For the text-containing cell, return its midpoint in (X, Y) coordinate format. 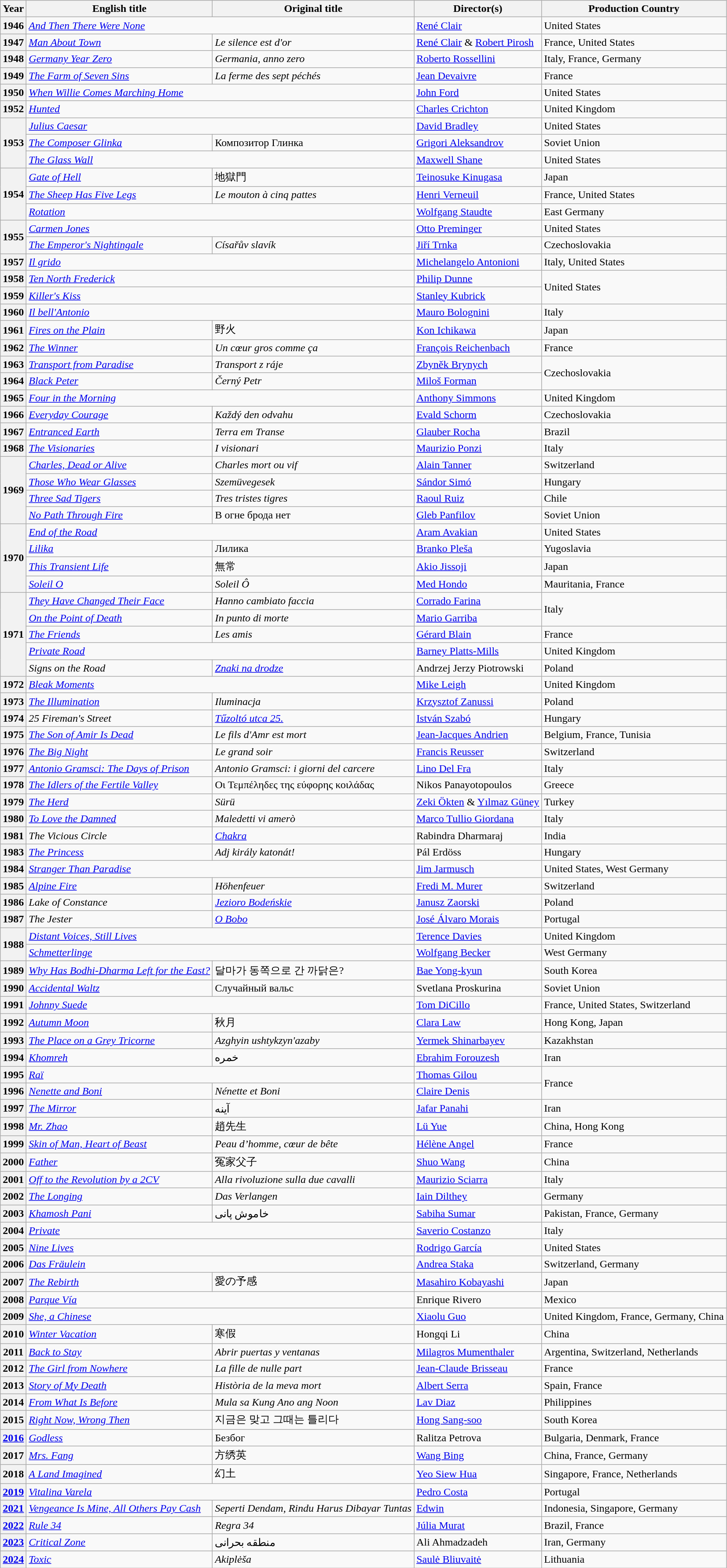
Accidental Waltz (120, 988)
1965 (13, 398)
China, Hong Kong (634, 1127)
Distant Voices, Still Lives (220, 936)
Vitalina Varela (220, 1492)
Pakistan, France, Germany (634, 1214)
This Transient Life (120, 567)
La ferme des sept péchés (313, 76)
Seperti Dendam, Rindu Harus Dibayar Tuntas (313, 1509)
The Vicious Circle (120, 835)
Charles mort ou vif (313, 465)
United Kingdom, France, Germany, China (634, 1316)
1947 (13, 42)
Jim Jarmusch (478, 869)
1973 (13, 701)
Akiplėša (313, 1559)
Rodrigo García (478, 1247)
Signs on the Road (120, 668)
English title (120, 9)
Yermek Shinarbayev (478, 1040)
Tom DiCillo (478, 1005)
Gleb Panfilov (478, 515)
2010 (13, 1334)
愛の予感 (313, 1282)
Hanno cambiato faccia (313, 601)
1994 (13, 1058)
Znaki na drodze (313, 668)
2009 (13, 1316)
Everyday Courage (120, 415)
Zeki Ökten & Yılmaz Güney (478, 802)
Man About Town (120, 42)
Italy, United States (634, 262)
Germany Year Zero (120, 59)
1952 (13, 109)
Nenette and Boni (120, 1091)
Szemüvegesek (313, 482)
Khomreh (120, 1058)
Janusz Zaorski (478, 903)
Abrir puertas y ventanas (313, 1352)
Hongqi Li (478, 1334)
2017 (13, 1456)
Vengeance Is Mine, All Others Pay Cash (120, 1509)
Entranced Earth (120, 431)
Enrique Rivero (478, 1300)
無常 (313, 567)
Why Has Bodhi-Dharma Left for the East? (120, 971)
Mauritania, France (634, 584)
Jean-Jacques Andrien (478, 735)
Hunted (220, 109)
Charles Crichton (478, 109)
Tűzoltó utca 25. (313, 718)
1991 (13, 1005)
Le mouton à cinq pattes (313, 195)
Mauro Bolognini (478, 312)
2014 (13, 1402)
1992 (13, 1023)
Mario Garriba (478, 617)
Lav Diaz (478, 1402)
Jiří Trnka (478, 245)
Alla rivoluzione sulla due cavalli (313, 1180)
Adj király katonát! (313, 852)
Le fils d'Amr est mort (313, 735)
Off to the Revolution by a 2CV (120, 1180)
Il grido (220, 262)
I visionari (313, 448)
Barney Platts-Mills (478, 651)
Milagros Mumenthaler (478, 1352)
1986 (13, 903)
2008 (13, 1300)
Regra 34 (313, 1525)
1946 (13, 26)
Philippines (634, 1402)
1960 (13, 312)
Germania, anno zero (313, 59)
István Szabó (478, 718)
1959 (13, 295)
Hélène Angel (478, 1144)
趙先生 (313, 1127)
Kazakhstan (634, 1040)
Krzysztof Zanussi (478, 701)
Evald Schorm (478, 415)
1998 (13, 1127)
The Mirror (120, 1109)
Transport z ráje (313, 364)
The Friends (120, 635)
Tres tristes tigres (313, 499)
Pedro Costa (478, 1492)
On the Point of Death (120, 617)
1978 (13, 785)
1954 (13, 194)
Ten North Frederick (220, 279)
Clara Law (478, 1023)
Azghyin ushtykzyn'azaby (313, 1040)
Schmetterlinge (220, 953)
달마가 동쪽으로 간 까닭은? (313, 971)
Alain Tanner (478, 465)
The Emperor's Nightingale (120, 245)
2024 (13, 1559)
Nikos Panayotopoulos (478, 785)
India (634, 835)
2001 (13, 1180)
Switzerland, Germany (634, 1264)
В огне брода нет (313, 515)
Lake of Constance (120, 903)
Antonio Gramsci: The Days of Prison (120, 768)
Production Country (634, 9)
1968 (13, 448)
The Longing (120, 1197)
The Girl from Nowhere (120, 1369)
Marco Tullio Giordana (478, 819)
France, United States, Switzerland (634, 1005)
The Jester (120, 919)
To Love the Damned (120, 819)
Лилика (313, 549)
Chakra (313, 835)
Raoul Ruiz (478, 499)
1958 (13, 279)
2005 (13, 1247)
1990 (13, 988)
1989 (13, 971)
Iran, Germany (634, 1542)
Jafar Panahi (478, 1109)
Maurizio Sciarra (478, 1180)
Otto Preminger (478, 228)
Toxic (120, 1559)
Brazil (634, 431)
Hong Kong, Japan (634, 1023)
Das Verlangen (313, 1197)
Peau d’homme, cœur de bête (313, 1144)
1987 (13, 919)
Thomas Gilou (478, 1075)
Mrs. Fang (120, 1456)
Chile (634, 499)
Sürü (313, 802)
Philip Dunne (478, 279)
Greece (634, 785)
Fires on the Plain (120, 330)
Οι Τεμπέληδες της εύφορης κοιλάδας (313, 785)
No Path Through Fire (120, 515)
David Bradley (478, 126)
2003 (13, 1214)
Yeo Siew Hua (478, 1474)
Mr. Zhao (120, 1127)
1962 (13, 348)
The Princess (120, 852)
Those Who Wear Glasses (120, 482)
Masahiro Kobayashi (478, 1282)
Italy, France, Germany (634, 59)
1999 (13, 1144)
West Germany (634, 953)
Julius Caesar (220, 126)
Germany (634, 1197)
Случайный вальс (313, 988)
Ebrahim Forouzesh (478, 1058)
Andrea Staka (478, 1264)
United States, West Germany (634, 869)
Wang Bing (478, 1456)
Bulgaria, Denmark, France (634, 1438)
Khamosh Pani (120, 1214)
O Bobo (313, 919)
Turkey (634, 802)
خمره (313, 1058)
1981 (13, 835)
Terra em Transe (313, 431)
秋月 (313, 1023)
Císařův slavík (313, 245)
1970 (13, 558)
2021 (13, 1509)
Das Fräulein (220, 1264)
1972 (13, 685)
Carmen Jones (220, 228)
Med Hondo (478, 584)
Winter Vacation (120, 1334)
China, France, Germany (634, 1456)
Charles, Dead or Alive (120, 465)
Soleil O (120, 584)
Sabiha Sumar (478, 1214)
Teinosuke Kinugasa (478, 177)
2000 (13, 1162)
2022 (13, 1525)
منطقه بحرانی (313, 1542)
Le silence est d'or (313, 42)
2006 (13, 1264)
Shuo Wang (478, 1162)
The Son of Amir Is Dead (120, 735)
آینه (313, 1109)
The Place on a Grey Tricorne (120, 1040)
Brazil, France (634, 1525)
The Glass Wall (220, 159)
Černý Petr (313, 381)
1969 (13, 490)
François Reichenbach (478, 348)
The Herd (120, 802)
Pál Erdöss (478, 852)
2015 (13, 1420)
Höhenfeuer (313, 886)
Indonesia, Singapore, Germany (634, 1509)
Belgium, France, Tunisia (634, 735)
Right Now, Wrong Then (120, 1420)
In punto di morte (313, 617)
The Big Night (120, 752)
野火 (313, 330)
Mike Leigh (478, 685)
Lithuania (634, 1559)
Miloš Forman (478, 381)
Roberto Rossellini (478, 59)
Yugoslavia (634, 549)
Aram Avakian (478, 532)
1977 (13, 768)
1979 (13, 802)
Lino Del Fra (478, 768)
Branko Pleša (478, 549)
1985 (13, 886)
Bae Yong-kyun (478, 971)
Lilika (120, 549)
Lü Yue (478, 1127)
Corrado Farina (478, 601)
Glauber Rocha (478, 431)
1980 (13, 819)
The Visionaries (120, 448)
Henri Verneuil (478, 195)
1950 (13, 92)
Maxwell Shane (478, 159)
1997 (13, 1109)
Každý den odvahu (313, 415)
René Clair & Robert Pirosh (478, 42)
2012 (13, 1369)
Anthony Simmons (478, 398)
Mula sa Kung Ano ang Noon (313, 1402)
End of the Road (220, 532)
1995 (13, 1075)
Original title (313, 9)
Jezioro Bodeńskie (313, 903)
地獄門 (313, 177)
From What Is Before (120, 1402)
Композитор Глинка (313, 143)
Rule 34 (120, 1525)
East Germany (634, 212)
Hong Sang-soo (478, 1420)
Director(s) (478, 9)
Grigori Aleksandrov (478, 143)
2011 (13, 1352)
2018 (13, 1474)
Wolfgang Staudte (478, 212)
1966 (13, 415)
1993 (13, 1040)
Antonio Gramsci: i giorni del carcere (313, 768)
1971 (13, 634)
The Idlers of the Fertile Valley (120, 785)
Jean-Claude Brisseau (478, 1369)
Svetlana Proskurina (478, 988)
Nine Lives (220, 1247)
They Have Changed Their Face (120, 601)
Godless (120, 1438)
Soleil Ô (313, 584)
Killer's Kiss (220, 295)
Father (120, 1162)
Nénette et Boni (313, 1091)
Johnny Suede (220, 1005)
幻土 (313, 1474)
Back to Stay (120, 1352)
Argentina, Switzerland, Netherlands (634, 1352)
1964 (13, 381)
Le grand soir (313, 752)
Iluminacja (313, 701)
Sándor Simó (478, 482)
Bleak Moments (220, 685)
Fredi M. Murer (478, 886)
Alpine Fire (120, 886)
2016 (13, 1438)
When Willie Comes Marching Home (220, 92)
Gate of Hell (120, 177)
Stranger Than Paradise (220, 869)
Kon Ichikawa (478, 330)
And Then There Were None (220, 26)
The Winner (120, 348)
Stanley Kubrick (478, 295)
خاموش پانی (313, 1214)
The Composer Glinka (120, 143)
Безбог (313, 1438)
Transport from Paradise (120, 364)
Ali Ahmadzadeh (478, 1542)
The Illumination (120, 701)
The Farm of Seven Sins (120, 76)
寒假 (313, 1334)
1955 (13, 237)
Critical Zone (120, 1542)
Maledetti vi amerò (313, 819)
1996 (13, 1091)
Wolfgang Becker (478, 953)
José Álvaro Morais (478, 919)
Rotation (220, 212)
Gérard Blain (478, 635)
1984 (13, 869)
Francis Reusser (478, 752)
Les amis (313, 635)
1976 (13, 752)
Saulė Bliuvaitė (478, 1559)
John Ford (478, 92)
Skin of Man, Heart of Beast (120, 1144)
1983 (13, 852)
Maurizio Ponzi (478, 448)
1975 (13, 735)
Un cœur gros comme ça (313, 348)
Year (13, 9)
Private (220, 1230)
Júlia Murat (478, 1525)
Andrzej Jerzy Piotrowski (478, 668)
Black Peter (120, 381)
The Sheep Has Five Legs (120, 195)
Iain Dilthey (478, 1197)
Rabindra Dharmaraj (478, 835)
1988 (13, 944)
冤家父子 (313, 1162)
La fille de nulle part (313, 1369)
Parque Vía (220, 1300)
She, a Chinese (220, 1316)
The Rebirth (120, 1282)
Raï (220, 1075)
Il bell'Antonio (220, 312)
Spain, France (634, 1385)
2007 (13, 1282)
2023 (13, 1542)
2004 (13, 1230)
Xiaolu Guo (478, 1316)
Albert Serra (478, 1385)
1948 (13, 59)
25 Fireman's Street (120, 718)
1963 (13, 364)
Four in the Morning (220, 398)
René Clair (478, 26)
Mexico (634, 1300)
2002 (13, 1197)
Saverio Costanzo (478, 1230)
Claire Denis (478, 1091)
1949 (13, 76)
지금은 맞고 그때는 틀리다 (313, 1420)
Jean Devaivre (478, 76)
Singapore, France, Netherlands (634, 1474)
Story of My Death (120, 1385)
Akio Jissoji (478, 567)
Private Road (220, 651)
1961 (13, 330)
1967 (13, 431)
2019 (13, 1492)
Michelangelo Antonioni (478, 262)
Edwin (478, 1509)
Three Sad Tigers (120, 499)
1953 (13, 143)
1974 (13, 718)
2013 (13, 1385)
Història de la meva mort (313, 1385)
1957 (13, 262)
Ralitza Petrova (478, 1438)
Autumn Moon (120, 1023)
Terence Davies (478, 936)
方绣英 (313, 1456)
A Land Imagined (120, 1474)
Zbyněk Brynych (478, 364)
